Search for the cell housing the specified text and yield its (x, y) center coordinate. 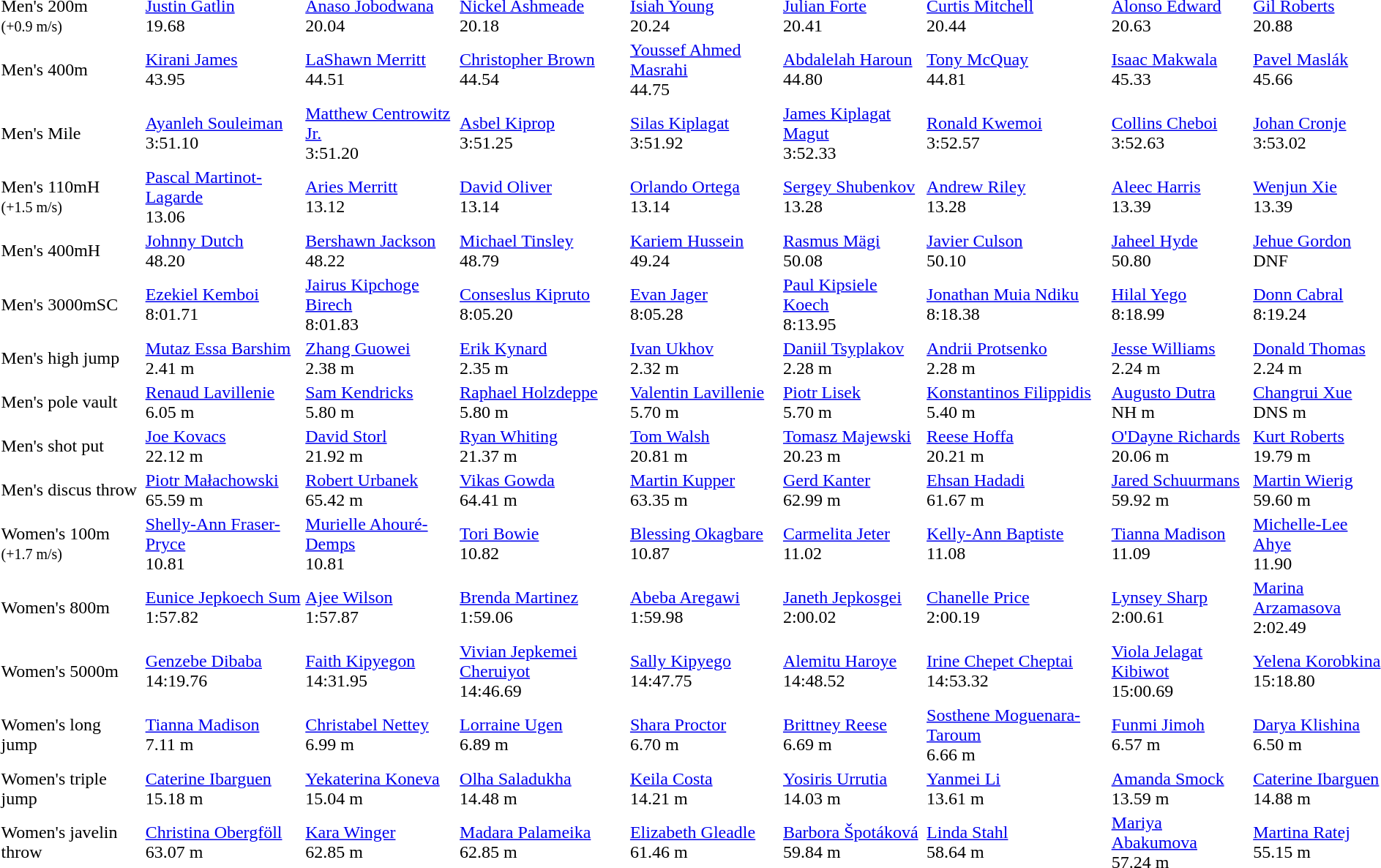
Lynsey Sharp 2:00.61 (1180, 607)
Konstantinos Filippidis 5.40 m (1017, 403)
Christabel Nettey 6.99 m (381, 735)
Yekaterina Koneva 15.04 m (381, 789)
Vikas Gowda 64.41 m (543, 490)
Rasmus Mägi 50.08 (852, 250)
Valentin Lavillenie 5.70 m (704, 403)
Viola Jelagat Kibiwot 15:00.69 (1180, 671)
Chanelle Price 2:00.19 (1017, 607)
Men's pole vault (71, 403)
Amanda Smock 13.59 m (1180, 789)
Jared Schuurmans 59.92 m (1180, 490)
David Oliver 13.14 (543, 197)
Matthew Centrowitz Jr. 3:51.20 (381, 133)
Brittney Reese 6.69 m (852, 735)
Kariem Hussein 49.24 (704, 250)
Paul Kipsiele Koech 8:13.95 (852, 304)
Tony McQuay 44.81 (1017, 70)
Tianna Madison 11.09 (1180, 544)
Alemitu Haroye 14:48.52 (852, 671)
Jaheel Hyde 50.80 (1180, 250)
Piotr Małachowski 65.59 m (223, 490)
David Storl 21.92 m (381, 446)
Reese Hoffa 20.21 m (1017, 446)
Eunice Jepkoech Sum 1:57.82 (223, 607)
Men's 400m (71, 70)
Tomasz Majewski 20.23 m (852, 446)
Daniil Tsyplakov 2.28 m (852, 359)
Lorraine Ugen 6.89 m (543, 735)
Erik Kynard 2.35 m (543, 359)
Brenda Martinez 1:59.06 (543, 607)
Johnny Dutch 48.20 (223, 250)
Ehsan Hadadi 61.67 m (1017, 490)
Ronald Kwemoi 3:52.57 (1017, 133)
Blessing Okagbare 10.87 (704, 544)
Bershawn Jackson 48.22 (381, 250)
Jairus Kipchoge Birech 8:01.83 (381, 304)
Faith Kipyegon 14:31.95 (381, 671)
Aleec Harris 13.39 (1180, 197)
Pascal Martinot-Lagarde 13.06 (223, 197)
Javier Culson 50.10 (1017, 250)
Tori Bowie 10.82 (543, 544)
Collins Cheboi 3:52.63 (1180, 133)
Tianna Madison 7.11 m (223, 735)
Men's shot put (71, 446)
Women's triple jump (71, 789)
Men's discus throw (71, 490)
Women's 800m (71, 607)
Men's high jump (71, 359)
Women's 5000m (71, 671)
Women's long jump (71, 735)
Men's Mile (71, 133)
Abeba Aregawi 1:59.98 (704, 607)
Orlando Ortega 13.14 (704, 197)
Sosthene Moguenara-Taroum 6.66 m (1017, 735)
Murielle Ahouré-Demps 10.81 (381, 544)
Zhang Guowei 2.38 m (381, 359)
Olha Saladukha 14.48 m (543, 789)
Janeth Jepkosgei 2:00.02 (852, 607)
Piotr Lisek 5.70 m (852, 403)
Youssef Ahmed Masrahi 44.75 (704, 70)
Evan Jager 8:05.28 (704, 304)
Ajee Wilson 1:57.87 (381, 607)
Martin Kupper 63.35 m (704, 490)
Abdalelah Haroun 44.80 (852, 70)
Augusto Dutra NH m (1180, 403)
Tom Walsh 20.81 m (704, 446)
Gerd Kanter 62.99 m (852, 490)
Mutaz Essa Barshim 2.41 m (223, 359)
Caterine Ibarguen 15.18 m (223, 789)
Ryan Whiting 21.37 m (543, 446)
Carmelita Jeter 11.02 (852, 544)
Hilal Yego 8:18.99 (1180, 304)
Kelly-Ann Baptiste 11.08 (1017, 544)
Isaac Makwala 45.33 (1180, 70)
Robert Urbanek 65.42 m (381, 490)
Ayanleh Souleiman 3:51.10 (223, 133)
O'Dayne Richards 20.06 m (1180, 446)
Silas Kiplagat 3:51.92 (704, 133)
Michael Tinsley 48.79 (543, 250)
Irine Chepet Cheptai 14:53.32 (1017, 671)
Ezekiel Kemboi 8:01.71 (223, 304)
Asbel Kiprop 3:51.25 (543, 133)
Renaud Lavillenie 6.05 m (223, 403)
Keila Costa 14.21 m (704, 789)
Aries Merritt 13.12 (381, 197)
Genzebe Dibaba 14:19.76 (223, 671)
Ivan Ukhov 2.32 m (704, 359)
Yosiris Urrutia 14.03 m (852, 789)
Andrii Protsenko 2.28 m (1017, 359)
Kirani James 43.95 (223, 70)
Sam Kendricks 5.80 m (381, 403)
Yanmei Li 13.61 m (1017, 789)
Men's 400mH (71, 250)
Raphael Holzdeppe 5.80 m (543, 403)
Jesse Williams 2.24 m (1180, 359)
Sally Kipyego 14:47.75 (704, 671)
Andrew Riley 13.28 (1017, 197)
Men's 110mH(+1.5 m/s) (71, 197)
LaShawn Merritt 44.51 (381, 70)
Jonathan Muia Ndiku 8:18.38 (1017, 304)
Women's 100m(+1.7 m/s) (71, 544)
Funmi Jimoh 6.57 m (1180, 735)
Sergey Shubenkov 13.28 (852, 197)
Men's 3000mSC (71, 304)
Shelly-Ann Fraser-Pryce 10.81 (223, 544)
Vivian Jepkemei Cheruiyot 14:46.69 (543, 671)
James Kiplagat Magut 3:52.33 (852, 133)
Conseslus Kipruto 8:05.20 (543, 304)
Shara Proctor 6.70 m (704, 735)
Joe Kovacs 22.12 m (223, 446)
Christopher Brown 44.54 (543, 70)
